Return [x, y] of the center of cell containing provided text 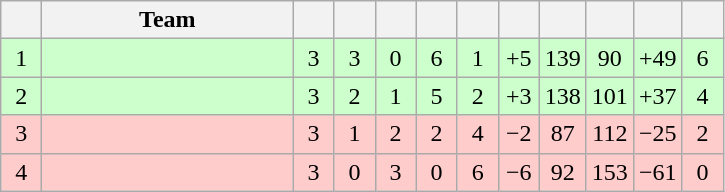
92 [562, 172]
5 [436, 96]
153 [610, 172]
Team [168, 20]
112 [610, 134]
+37 [658, 96]
−2 [518, 134]
+5 [518, 58]
−25 [658, 134]
−6 [518, 172]
138 [562, 96]
87 [562, 134]
+49 [658, 58]
90 [610, 58]
101 [610, 96]
−61 [658, 172]
139 [562, 58]
+3 [518, 96]
